From the cell containing the given text, extract its center point as (x, y) coordinate. 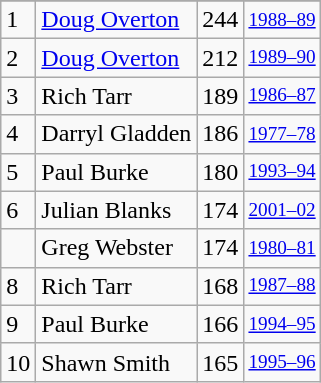
5 (18, 172)
6 (18, 210)
8 (18, 286)
Shawn Smith (116, 362)
186 (220, 134)
Darryl Gladden (116, 134)
189 (220, 96)
1989–90 (282, 58)
Julian Blanks (116, 210)
212 (220, 58)
1993–94 (282, 172)
4 (18, 134)
1987–88 (282, 286)
1 (18, 20)
1995–96 (282, 362)
10 (18, 362)
1977–78 (282, 134)
2 (18, 58)
165 (220, 362)
Greg Webster (116, 248)
1986–87 (282, 96)
1988–89 (282, 20)
1994–95 (282, 324)
244 (220, 20)
168 (220, 286)
3 (18, 96)
9 (18, 324)
180 (220, 172)
166 (220, 324)
2001–02 (282, 210)
1980–81 (282, 248)
